Output the [x, y] coordinate of the center of the cell containing the given text.  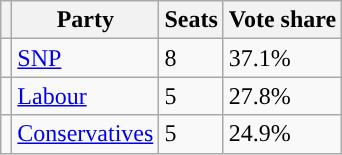
8 [191, 58]
Vote share [282, 20]
24.9% [282, 134]
37.1% [282, 58]
27.8% [282, 96]
Seats [191, 20]
Labour [86, 96]
Conservatives [86, 134]
SNP [86, 58]
Party [86, 20]
